For the text-containing cell, return its midpoint in (x, y) coordinate format. 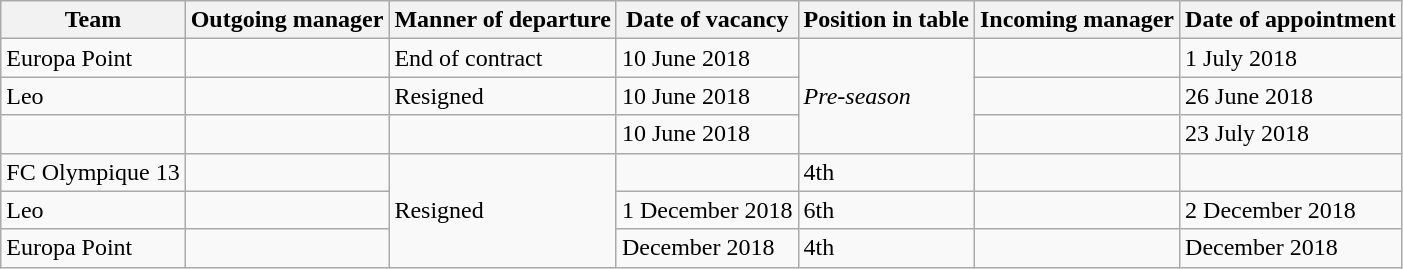
26 June 2018 (1291, 96)
2 December 2018 (1291, 210)
Team (93, 20)
1 July 2018 (1291, 58)
6th (886, 210)
End of contract (502, 58)
23 July 2018 (1291, 134)
Pre-season (886, 96)
Date of vacancy (707, 20)
FC Olympique 13 (93, 172)
1 December 2018 (707, 210)
Position in table (886, 20)
Date of appointment (1291, 20)
Manner of departure (502, 20)
Outgoing manager (287, 20)
Incoming manager (1076, 20)
